Pinpoint the cell where the given text exists, returning its [X, Y] midpoint coordinate. 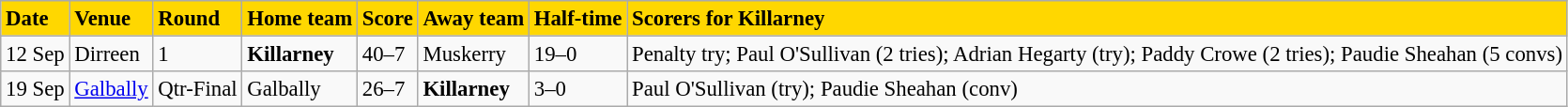
Score [389, 18]
19 Sep [36, 88]
Paul O'Sullivan (try); Paudie Sheahan (conv) [1098, 88]
Venue [111, 18]
Qtr-Final [197, 88]
Half-time [577, 18]
40–7 [389, 53]
Date [36, 18]
12 Sep [36, 53]
1 [197, 53]
19–0 [577, 53]
26–7 [389, 88]
Scorers for Killarney [1098, 18]
Dirreen [111, 53]
Muskerry [473, 53]
Home team [300, 18]
Round [197, 18]
Penalty try; Paul O'Sullivan (2 tries); Adrian Hegarty (try); Paddy Crowe (2 tries); Paudie Sheahan (5 convs) [1098, 53]
3–0 [577, 88]
Away team [473, 18]
